Return [x, y] of the center of cell containing provided text 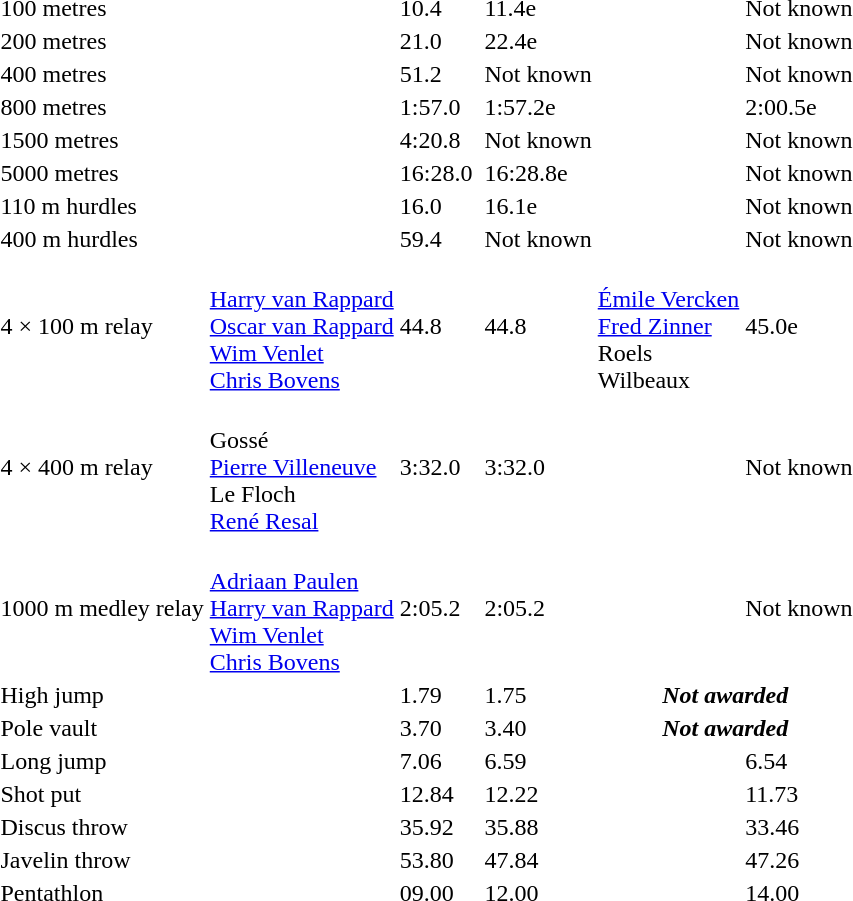
1:57.2e [538, 107]
4:20.8 [436, 140]
GosséPierre VilleneuveLe FlochRené Resal [302, 467]
16.1e [538, 206]
47.84 [538, 860]
1:57.0 [436, 107]
6.59 [538, 761]
59.4 [436, 239]
21.0 [436, 41]
Harry van RappardOscar van RappardWim VenletChris Bovens [302, 326]
Émile VerckenFred ZinnerRoelsWilbeaux [668, 326]
7.06 [436, 761]
12.22 [538, 794]
35.88 [538, 827]
16:28.0 [436, 173]
53.80 [436, 860]
3.40 [538, 728]
16:28.8e [538, 173]
Adriaan PaulenHarry van RappardWim VenletChris Bovens [302, 608]
16.0 [436, 206]
22.4e [538, 41]
1.79 [436, 695]
35.92 [436, 827]
1.75 [538, 695]
3.70 [436, 728]
12.84 [436, 794]
51.2 [436, 74]
